Detect which cell encompasses the target text, then output its (x, y) center coordinate. 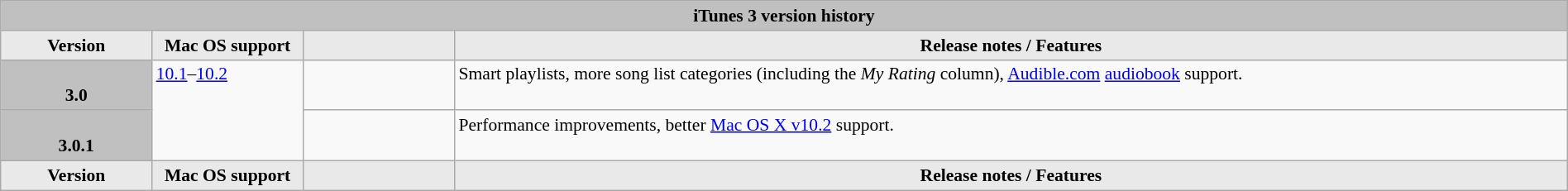
Performance improvements, better Mac OS X v10.2 support. (1011, 136)
Smart playlists, more song list categories (including the My Rating column), Audible.com audiobook support. (1011, 84)
3.0 (76, 84)
iTunes 3 version history (784, 16)
3.0.1 (76, 136)
10.1–10.2 (228, 110)
